Search for the cell housing the specified text and yield its (x, y) center coordinate. 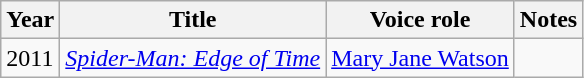
Spider-Man: Edge of Time (193, 58)
Mary Jane Watson (420, 58)
Notes (548, 20)
Voice role (420, 20)
2011 (30, 58)
Title (193, 20)
Year (30, 20)
